Capture the cell that displays the provided text and extract its (X, Y) central coordinate. 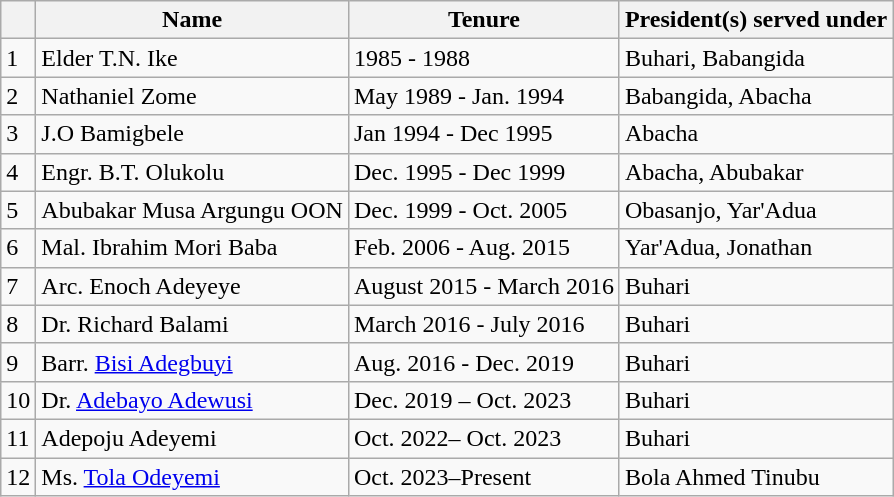
August 2015 - March 2016 (484, 286)
11 (18, 438)
Dr. Richard Balami (192, 324)
7 (18, 286)
Aug. 2016 - Dec. 2019 (484, 362)
Abacha, Abubakar (756, 172)
Yar'Adua, Jonathan (756, 248)
Abubakar Musa Argungu OON (192, 210)
Arc. Enoch Adeyeye (192, 286)
Jan 1994 - Dec 1995 (484, 134)
Mal. Ibrahim Mori Baba (192, 248)
5 (18, 210)
Babangida, Abacha (756, 96)
12 (18, 477)
8 (18, 324)
Dr. Adebayo Adewusi (192, 400)
1 (18, 58)
Oct. 2023–Present (484, 477)
Feb. 2006 - Aug. 2015 (484, 248)
Bola Ahmed Tinubu (756, 477)
Engr. B.T. Olukolu (192, 172)
10 (18, 400)
Ms. Tola Odeyemi (192, 477)
Elder T.N. Ike (192, 58)
Adepoju Adeyemi (192, 438)
Nathaniel Zome (192, 96)
Tenure (484, 20)
President(s) served under (756, 20)
Dec. 1995 - Dec 1999 (484, 172)
Oct. 2022– Oct. 2023 (484, 438)
9 (18, 362)
Barr. Bisi Adegbuyi (192, 362)
6 (18, 248)
Dec. 2019 – Oct. 2023 (484, 400)
Obasanjo, Yar'Adua (756, 210)
2 (18, 96)
3 (18, 134)
1985 - 1988 (484, 58)
J.O Bamigbele (192, 134)
March 2016 - July 2016 (484, 324)
Abacha (756, 134)
Buhari, Babangida (756, 58)
May 1989 - Jan. 1994 (484, 96)
Name (192, 20)
4 (18, 172)
Dec. 1999 - Oct. 2005 (484, 210)
